Determine the (x, y) coordinate at the center of the cell enclosing the given text.  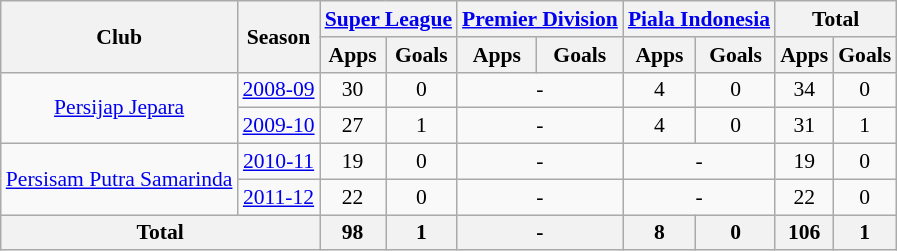
Piala Indonesia (699, 19)
30 (353, 90)
31 (804, 126)
2011-12 (278, 197)
Club (120, 36)
106 (804, 233)
2009-10 (278, 126)
Persisam Putra Samarinda (120, 180)
2010-11 (278, 162)
Super League (388, 19)
Premier Division (540, 19)
Season (278, 36)
98 (353, 233)
27 (353, 126)
8 (660, 233)
Persijap Jepara (120, 108)
34 (804, 90)
2008-09 (278, 90)
